Locate the cell with the specified text and output its [x, y] center coordinate. 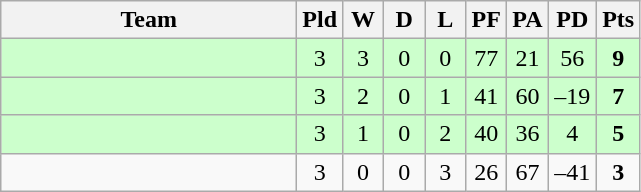
4 [572, 134]
W [364, 20]
PF [486, 20]
21 [528, 58]
5 [618, 134]
41 [486, 96]
Team [149, 20]
D [404, 20]
36 [528, 134]
77 [486, 58]
Pts [618, 20]
PD [572, 20]
Pld [320, 20]
9 [618, 58]
60 [528, 96]
67 [528, 172]
56 [572, 58]
7 [618, 96]
–19 [572, 96]
L [446, 20]
PA [528, 20]
–41 [572, 172]
26 [486, 172]
40 [486, 134]
